Output the (x, y) coordinate of the center of the cell containing the given text.  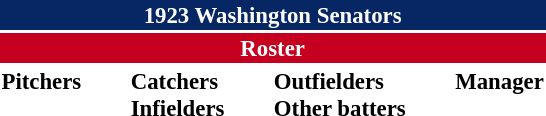
1923 Washington Senators (272, 15)
Roster (272, 48)
